Scan for the cell matching the given text and deliver its (X, Y) coordinate at center. 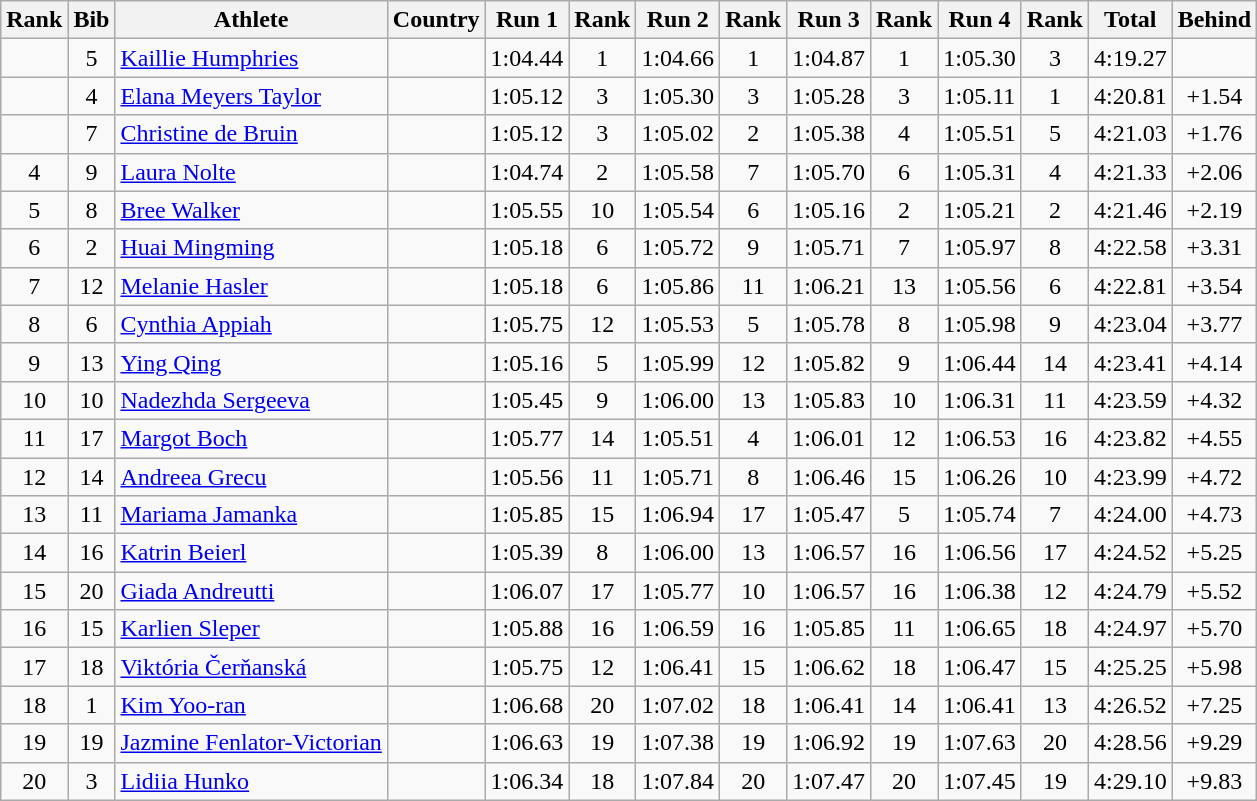
1:05.31 (980, 172)
Jazmine Fenlator-Victorian (251, 743)
Giada Andreutti (251, 591)
1:06.59 (678, 629)
1:06.07 (527, 591)
1:06.92 (829, 743)
Katrin Beierl (251, 553)
4:28.56 (1130, 743)
1:07.84 (678, 781)
1:05.21 (980, 210)
+2.19 (1214, 210)
1:05.74 (980, 515)
Total (1130, 20)
1:07.02 (678, 705)
Laura Nolte (251, 172)
1:05.86 (678, 286)
Run 3 (829, 20)
1:05.47 (829, 515)
1:05.98 (980, 324)
Christine de Bruin (251, 134)
1:04.66 (678, 58)
4:22.81 (1130, 286)
1:04.87 (829, 58)
1:06.38 (980, 591)
Behind (1214, 20)
1:05.55 (527, 210)
Run 1 (527, 20)
4:24.52 (1130, 553)
1:05.83 (829, 400)
+2.06 (1214, 172)
1:05.45 (527, 400)
1:06.53 (980, 438)
+5.98 (1214, 667)
+4.73 (1214, 515)
1:05.11 (980, 96)
1:05.88 (527, 629)
1:07.38 (678, 743)
1:05.38 (829, 134)
1:06.01 (829, 438)
+9.83 (1214, 781)
Kaillie Humphries (251, 58)
1:06.56 (980, 553)
4:19.27 (1130, 58)
Country (436, 20)
Lidiia Hunko (251, 781)
1:05.39 (527, 553)
+4.72 (1214, 477)
Ying Qing (251, 362)
4:24.00 (1130, 515)
1:05.70 (829, 172)
4:24.79 (1130, 591)
4:24.97 (1130, 629)
+9.29 (1214, 743)
+5.25 (1214, 553)
4:21.33 (1130, 172)
4:23.99 (1130, 477)
1:06.46 (829, 477)
Karlien Sleper (251, 629)
1:05.54 (678, 210)
1:06.26 (980, 477)
+3.77 (1214, 324)
1:05.58 (678, 172)
1:05.97 (980, 248)
1:06.68 (527, 705)
1:06.34 (527, 781)
Margot Boch (251, 438)
4:29.10 (1130, 781)
Kim Yoo-ran (251, 705)
1:05.78 (829, 324)
Athlete (251, 20)
1:06.94 (678, 515)
+3.31 (1214, 248)
+3.54 (1214, 286)
+1.54 (1214, 96)
Run 2 (678, 20)
1:06.62 (829, 667)
4:23.41 (1130, 362)
1:05.99 (678, 362)
4:23.59 (1130, 400)
+4.32 (1214, 400)
1:05.82 (829, 362)
+5.70 (1214, 629)
Bib (92, 20)
1:05.28 (829, 96)
1:07.63 (980, 743)
1:07.47 (829, 781)
1:04.44 (527, 58)
Bree Walker (251, 210)
4:26.52 (1130, 705)
4:25.25 (1130, 667)
+5.52 (1214, 591)
Huai Mingming (251, 248)
Andreea Grecu (251, 477)
1:06.47 (980, 667)
4:22.58 (1130, 248)
Elana Meyers Taylor (251, 96)
1:06.65 (980, 629)
1:06.31 (980, 400)
1:06.63 (527, 743)
+1.76 (1214, 134)
1:06.44 (980, 362)
4:21.03 (1130, 134)
1:04.74 (527, 172)
+7.25 (1214, 705)
1:05.53 (678, 324)
4:23.82 (1130, 438)
4:23.04 (1130, 324)
Mariama Jamanka (251, 515)
1:07.45 (980, 781)
Cynthia Appiah (251, 324)
Viktória Čerňanská (251, 667)
+4.55 (1214, 438)
Melanie Hasler (251, 286)
+4.14 (1214, 362)
1:05.72 (678, 248)
1:06.21 (829, 286)
Nadezhda Sergeeva (251, 400)
1:05.02 (678, 134)
Run 4 (980, 20)
4:20.81 (1130, 96)
4:21.46 (1130, 210)
